Return the (X, Y) coordinate for the center point of the cell that contains the specified text.  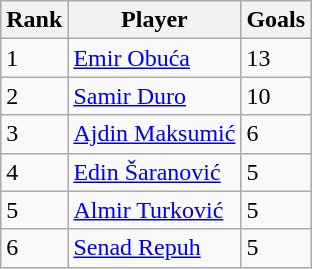
3 (34, 134)
Senad Repuh (154, 248)
4 (34, 172)
Samir Duro (154, 96)
Rank (34, 20)
Edin Šaranović (154, 172)
Goals (276, 20)
13 (276, 58)
Player (154, 20)
1 (34, 58)
10 (276, 96)
Almir Turković (154, 210)
Ajdin Maksumić (154, 134)
2 (34, 96)
Emir Obuća (154, 58)
